Provide the [X, Y] coordinate of the cell's center where the given text is located.  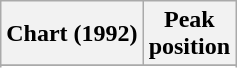
Chart (1992) [72, 34]
Peakposition [189, 34]
